Identify which cell holds the provided text, then report its [X, Y] central coordinate. 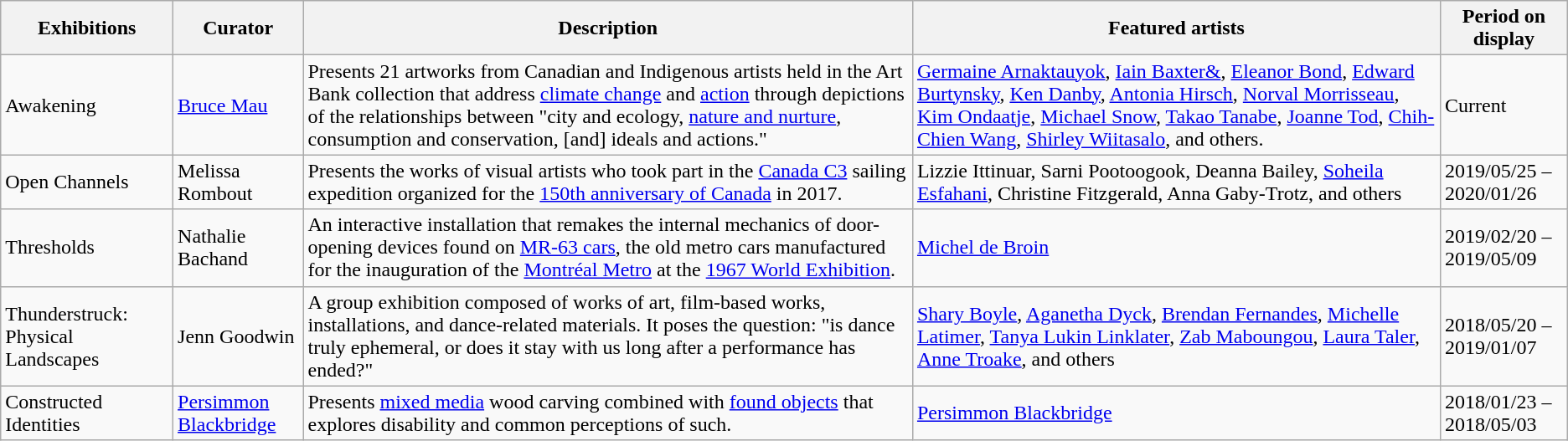
2019/05/25 – 2020/01/26 [1504, 182]
Lizzie Ittinuar, Sarni Pootoogook, Deanna Bailey, Soheila Esfahani, Christine Fitzgerald, Anna Gaby-Trotz, and others [1176, 182]
Thresholds [87, 248]
Period on display [1504, 28]
2018/01/23 – 2018/05/03 [1504, 413]
2019/02/20 – 2019/05/09 [1504, 248]
2018/05/20 – 2019/01/07 [1504, 336]
Bruce Mau [238, 105]
Presents the works of visual artists who took part in the Canada C3 sailing expedition organized for the 150th anniversary of Canada in 2017. [608, 182]
Shary Boyle, Aganetha Dyck, Brendan Fernandes, Michelle Latimer, Tanya Lukin Linklater, Zab Maboungou, Laura Taler, Anne Troake, and others [1176, 336]
Melissa Rombout [238, 182]
Presents mixed media wood carving combined with found objects that explores disability and common perceptions of such. [608, 413]
Nathalie Bachand [238, 248]
Description [608, 28]
Exhibitions [87, 28]
Michel de Broin [1176, 248]
Awakening [87, 105]
Featured artists [1176, 28]
Constructed Identities [87, 413]
Curator [238, 28]
Jenn Goodwin [238, 336]
Current [1504, 105]
Open Channels [87, 182]
Thunderstruck: Physical Landscapes [87, 336]
